Output the [X, Y] coordinate of the center of the cell containing the given text.  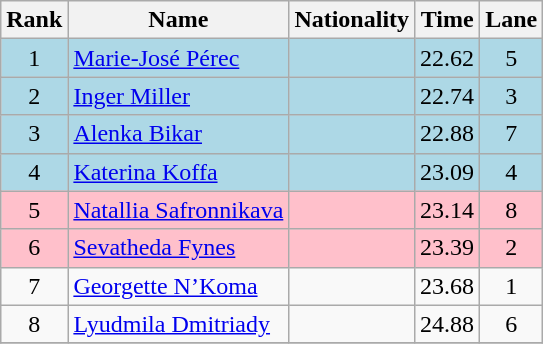
23.68 [448, 286]
Natallia Safronnikava [178, 210]
Name [178, 20]
Time [448, 20]
Katerina Koffa [178, 172]
Georgette N’Koma [178, 286]
23.14 [448, 210]
23.39 [448, 248]
Inger Miller [178, 96]
Lane [512, 20]
Alenka Bikar [178, 134]
24.88 [448, 324]
Rank [34, 20]
Sevatheda Fynes [178, 248]
23.09 [448, 172]
22.88 [448, 134]
Lyudmila Dmitriady [178, 324]
Nationality [352, 20]
22.62 [448, 58]
22.74 [448, 96]
Marie-José Pérec [178, 58]
